Return the [X, Y] coordinate for the center point of the cell that contains the specified text.  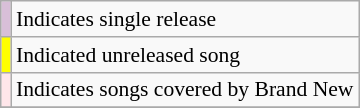
Indicates songs covered by Brand New [185, 90]
Indicated unreleased song [185, 55]
Indicates single release [185, 19]
